Search for the cell housing the specified text and yield its (X, Y) center coordinate. 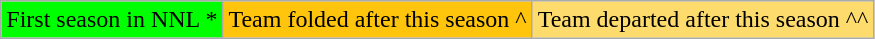
Team folded after this season ^ (378, 20)
Team departed after this season ^^ (703, 20)
First season in NNL * (112, 20)
